For the text-containing cell, return its midpoint in (X, Y) coordinate format. 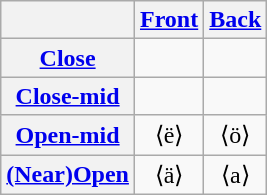
Back (236, 20)
Open-mid (68, 135)
(Near)Open (68, 174)
Close (68, 58)
⟨a⟩ (236, 174)
Front (168, 20)
⟨ä⟩ (168, 174)
Close-mid (68, 96)
⟨ë⟩ (168, 135)
⟨ö⟩ (236, 135)
